Determine the [x, y] coordinate at the center of the cell enclosing the given text.  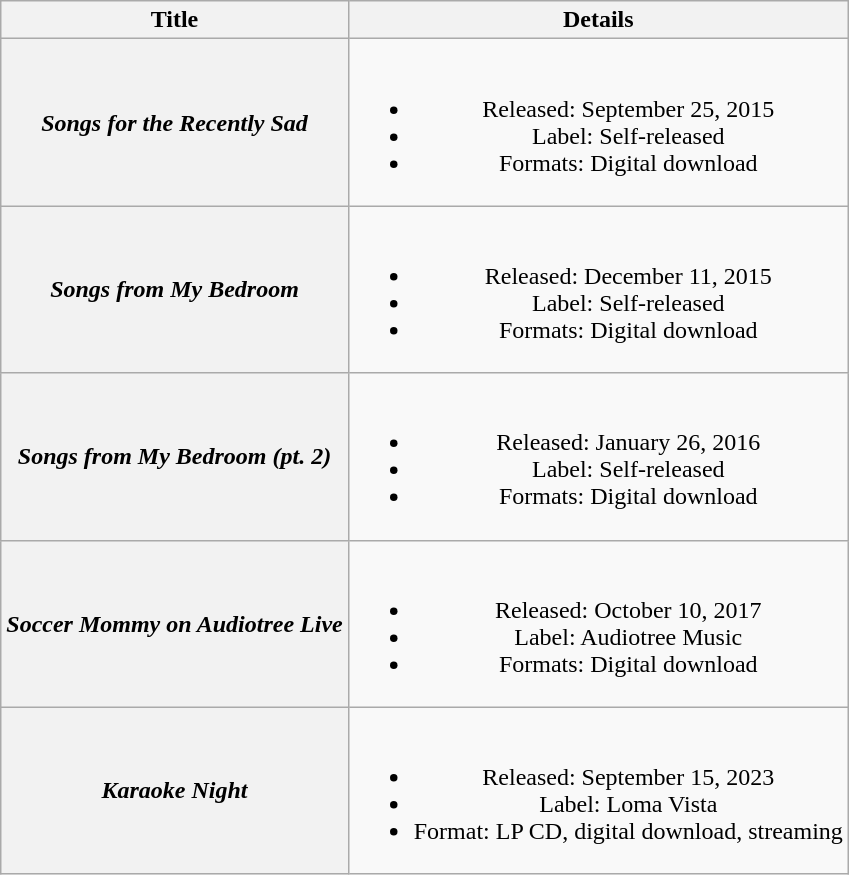
Title [174, 20]
Released: December 11, 2015Label: Self-releasedFormats: Digital download [598, 290]
Songs from My Bedroom [174, 290]
Released: September 15, 2023Label: Loma VistaFormat: LP CD, digital download, streaming [598, 790]
Soccer Mommy on Audiotree Live [174, 624]
Released: January 26, 2016Label: Self-releasedFormats: Digital download [598, 456]
Released: September 25, 2015Label: Self-releasedFormats: Digital download [598, 122]
Songs from My Bedroom (pt. 2) [174, 456]
Karaoke Night [174, 790]
Details [598, 20]
Released: October 10, 2017Label: Audiotree MusicFormats: Digital download [598, 624]
Songs for the Recently Sad [174, 122]
